Output the (x, y) coordinate of the center of the cell containing the given text.  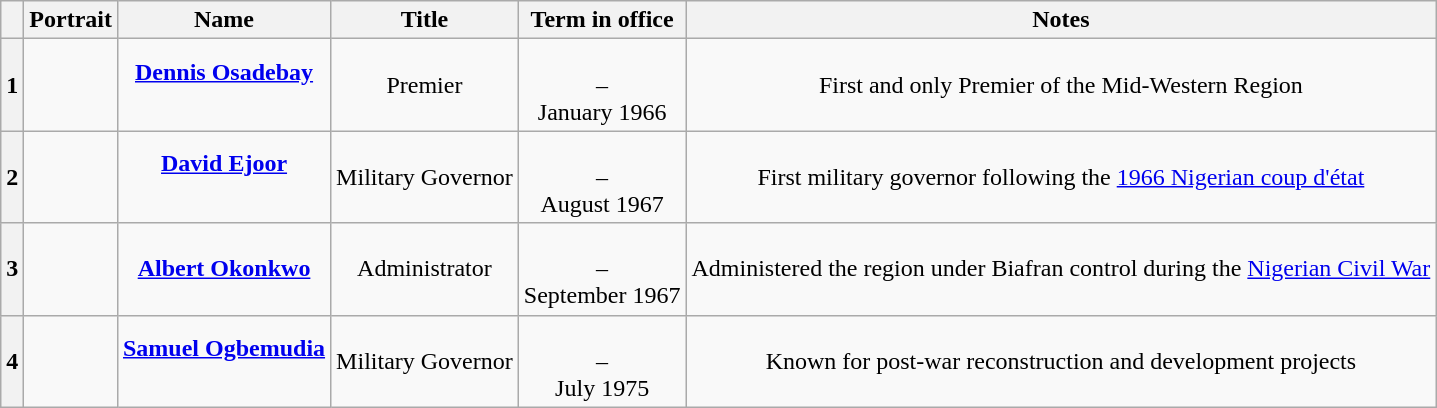
First and only Premier of the Mid-Western Region (1061, 85)
Portrait (71, 20)
–July 1975 (602, 361)
Dennis Osadebay (224, 85)
Administered the region under Biafran control during the Nigerian Civil War (1061, 269)
3 (12, 269)
–January 1966 (602, 85)
First military governor following the 1966 Nigerian coup d'état (1061, 177)
Known for post-war reconstruction and development projects (1061, 361)
Albert Okonkwo (224, 269)
Administrator (425, 269)
4 (12, 361)
Term in office (602, 20)
Notes (1061, 20)
–August 1967 (602, 177)
–September 1967 (602, 269)
Samuel Ogbemudia (224, 361)
Premier (425, 85)
Title (425, 20)
David Ejoor (224, 177)
Name (224, 20)
2 (12, 177)
1 (12, 85)
